Pinpoint the cell where the given text exists, returning its [x, y] midpoint coordinate. 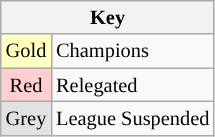
Key [108, 17]
Grey [26, 118]
Gold [26, 51]
Relegated [132, 85]
League Suspended [132, 118]
Red [26, 85]
Champions [132, 51]
